Provide the (x, y) coordinate of the cell's center where the given text is located.  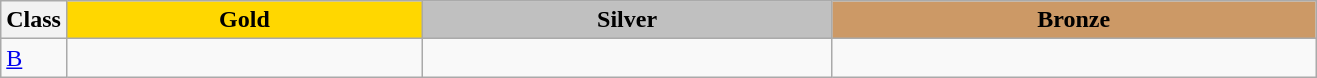
Class (34, 20)
Gold (244, 20)
Silver (626, 20)
B (34, 58)
Bronze (1074, 20)
